Return the (x, y) coordinate for the center point of the cell that contains the specified text.  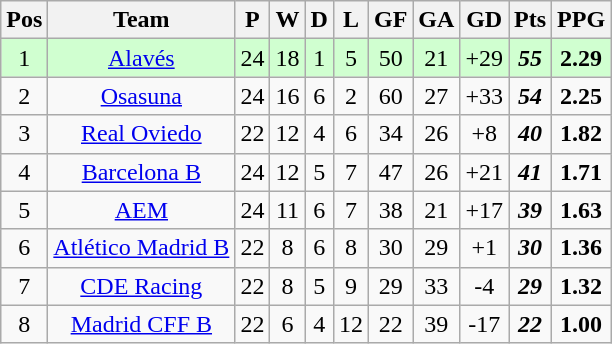
34 (390, 134)
Alavés (142, 58)
40 (530, 134)
47 (390, 172)
33 (436, 286)
AEM (142, 210)
+1 (484, 248)
1.32 (582, 286)
16 (288, 96)
Pos (24, 20)
-4 (484, 286)
Atlético Madrid B (142, 248)
1.00 (582, 324)
+21 (484, 172)
1.82 (582, 134)
+8 (484, 134)
GD (484, 20)
38 (390, 210)
+29 (484, 58)
PPG (582, 20)
Barcelona B (142, 172)
55 (530, 58)
P (252, 20)
Real Oviedo (142, 134)
60 (390, 96)
1.71 (582, 172)
-17 (484, 324)
50 (390, 58)
Madrid CFF B (142, 324)
D (319, 20)
3 (24, 134)
2.25 (582, 96)
GA (436, 20)
11 (288, 210)
1.36 (582, 248)
41 (530, 172)
9 (350, 286)
CDE Racing (142, 286)
27 (436, 96)
Pts (530, 20)
Team (142, 20)
+33 (484, 96)
+17 (484, 210)
GF (390, 20)
18 (288, 58)
2.29 (582, 58)
1.63 (582, 210)
L (350, 20)
Osasuna (142, 96)
W (288, 20)
54 (530, 96)
